Provide the [x, y] coordinate of the cell's center where the given text is located.  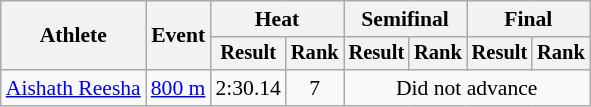
Event [178, 36]
Aishath Reesha [74, 88]
800 m [178, 88]
Did not advance [467, 88]
Semifinal [406, 19]
7 [315, 88]
2:30.14 [248, 88]
Final [528, 19]
Heat [276, 19]
Athlete [74, 36]
